From the cell containing the given text, extract its center point as (X, Y) coordinate. 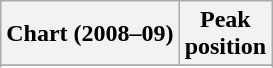
Chart (2008–09) (90, 34)
Peakposition (225, 34)
